Extract the [x, y] coordinate from the center of the cell holding the provided text.  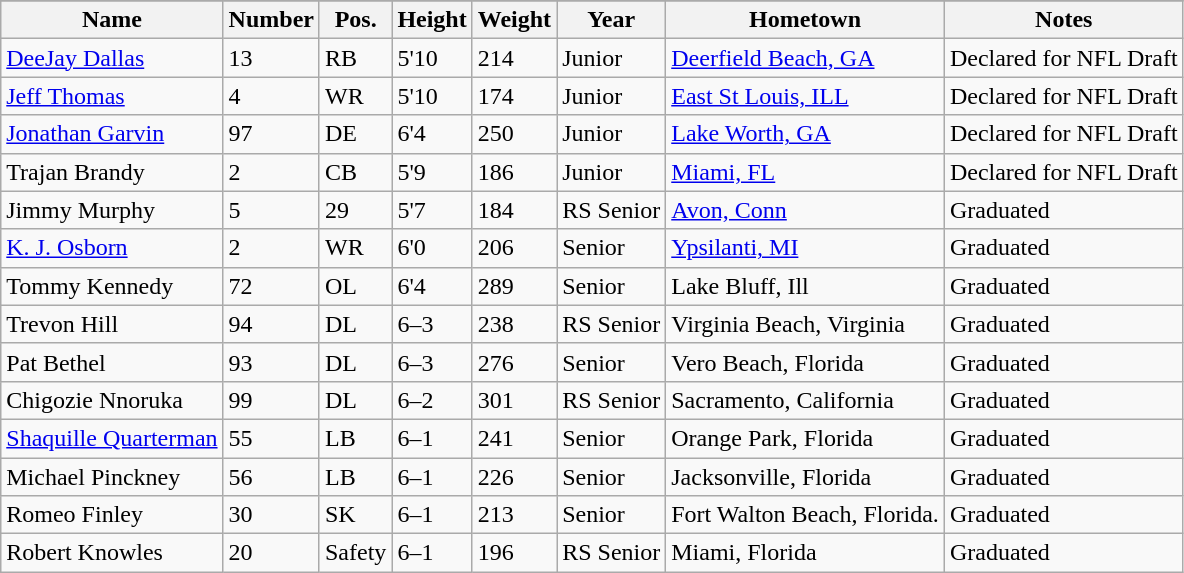
56 [271, 477]
301 [514, 400]
97 [271, 134]
214 [514, 58]
Jimmy Murphy [112, 210]
Lake Worth, GA [806, 134]
241 [514, 438]
Jonathan Garvin [112, 134]
Fort Walton Beach, Florida. [806, 515]
Year [612, 20]
Name [112, 20]
Notes [1064, 20]
CB [355, 172]
Number [271, 20]
Shaquille Quarterman [112, 438]
Sacramento, California [806, 400]
Pat Bethel [112, 362]
Vero Beach, Florida [806, 362]
29 [355, 210]
Trajan Brandy [112, 172]
Pos. [355, 20]
Miami, FL [806, 172]
Jacksonville, Florida [806, 477]
206 [514, 248]
99 [271, 400]
238 [514, 324]
Michael Pinckney [112, 477]
72 [271, 286]
250 [514, 134]
5'9 [432, 172]
Height [432, 20]
Safety [355, 553]
Avon, Conn [806, 210]
30 [271, 515]
6–2 [432, 400]
RB [355, 58]
Virginia Beach, Virginia [806, 324]
196 [514, 553]
OL [355, 286]
DeeJay Dallas [112, 58]
93 [271, 362]
276 [514, 362]
Romeo Finley [112, 515]
184 [514, 210]
Hometown [806, 20]
East St Louis, ILL [806, 96]
Weight [514, 20]
K. J. Osborn [112, 248]
186 [514, 172]
6'0 [432, 248]
Robert Knowles [112, 553]
5'7 [432, 210]
4 [271, 96]
Orange Park, Florida [806, 438]
Tommy Kennedy [112, 286]
174 [514, 96]
20 [271, 553]
213 [514, 515]
Deerfield Beach, GA [806, 58]
Chigozie Nnoruka [112, 400]
94 [271, 324]
Lake Bluff, Ill [806, 286]
55 [271, 438]
DE [355, 134]
289 [514, 286]
13 [271, 58]
Jeff Thomas [112, 96]
226 [514, 477]
Trevon Hill [112, 324]
Ypsilanti, MI [806, 248]
5 [271, 210]
SK [355, 515]
Miami, Florida [806, 553]
